Locate the cell with the specified text and output its [x, y] center coordinate. 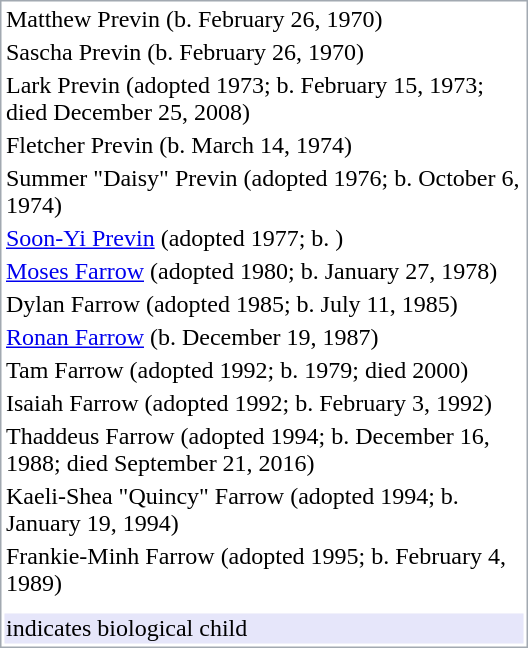
Fletcher Previn (b. March 14, 1974) [264, 145]
Kaeli-Shea "Quincy" Farrow (adopted 1994; b. January 19, 1994) [264, 510]
Summer "Daisy" Previn (adopted 1976; b. October 6, 1974) [264, 192]
Dylan Farrow (adopted 1985; b. July 11, 1985) [264, 305]
Lark Previn (adopted 1973; b. February 15, 1973; died December 25, 2008) [264, 98]
Ronan Farrow (b. December 19, 1987) [264, 337]
Isaiah Farrow (adopted 1992; b. February 3, 1992) [264, 403]
Moses Farrow (adopted 1980; b. January 27, 1978) [264, 271]
Matthew Previn (b. February 26, 1970) [264, 19]
Sascha Previn (b. February 26, 1970) [264, 53]
Tam Farrow (adopted 1992; b. 1979; died 2000) [264, 371]
Thaddeus Farrow (adopted 1994; b. December 16, 1988; died September 21, 2016) [264, 450]
indicates biological child [264, 629]
Soon-Yi Previn (adopted 1977; b. ) [264, 239]
Frankie-Minh Farrow (adopted 1995; b. February 4, 1989) [264, 570]
